Return (X, Y) of the center of cell containing provided text 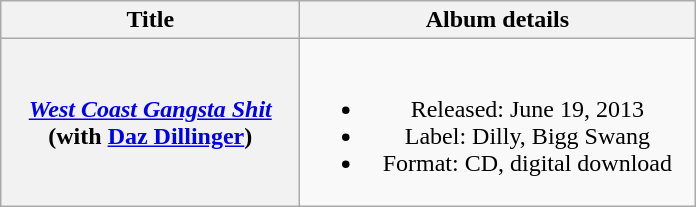
West Coast Gangsta Shit(with Daz Dillinger) (150, 122)
Album details (498, 20)
Title (150, 20)
Released: June 19, 2013Label: Dilly, Bigg SwangFormat: CD, digital download (498, 122)
